Search for the cell housing the specified text and yield its (x, y) center coordinate. 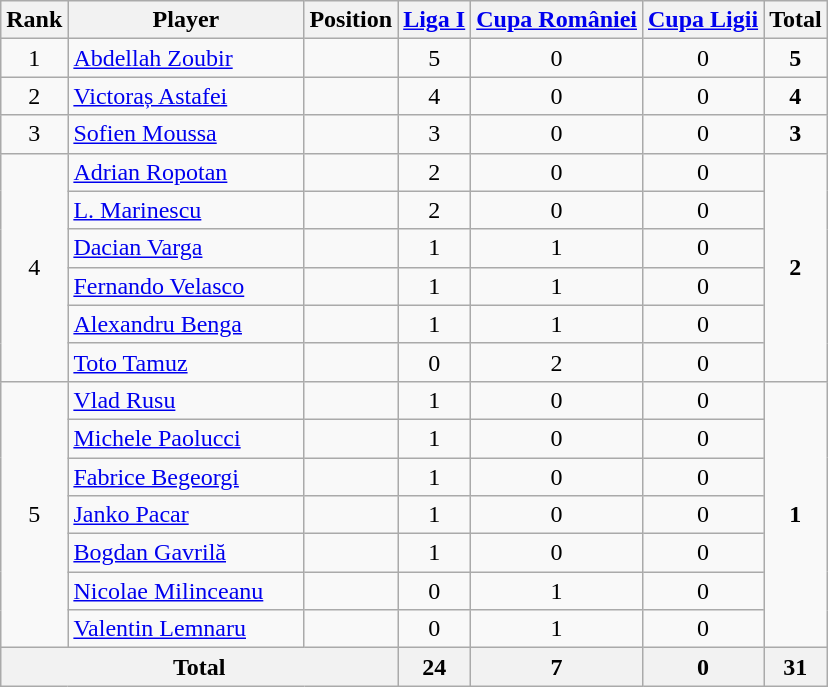
Abdellah Zoubir (186, 58)
Cupa României (557, 20)
Bogdan Gavrilă (186, 553)
Valentin Lemnaru (186, 629)
Liga I (434, 20)
Dacian Varga (186, 248)
Player (186, 20)
Adrian Ropotan (186, 172)
Position (351, 20)
Janko Pacar (186, 515)
Rank (34, 20)
31 (796, 667)
Toto Tamuz (186, 362)
Nicolae Milinceanu (186, 591)
Cupa Ligii (702, 20)
Fabrice Begeorgi (186, 477)
24 (434, 667)
Fernando Velasco (186, 286)
Michele Paolucci (186, 438)
L. Marinescu (186, 210)
Victoraș Astafei (186, 96)
7 (557, 667)
Alexandru Benga (186, 324)
Vlad Rusu (186, 400)
Sofien Moussa (186, 134)
